Identify which cell holds the provided text, then report its (x, y) central coordinate. 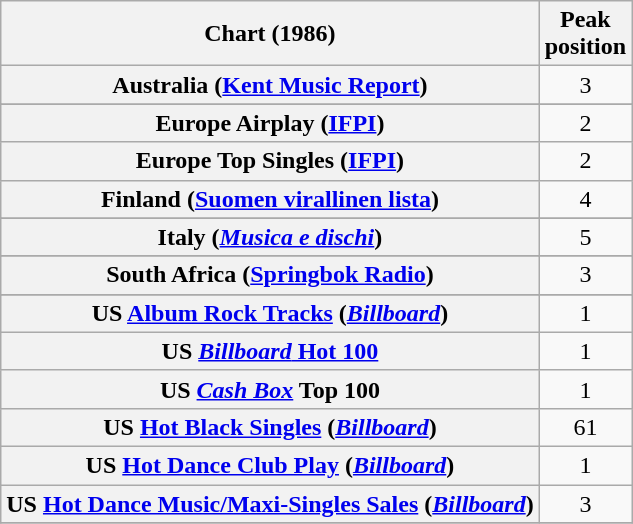
US Album Rock Tracks (Billboard) (270, 313)
US Cash Box Top 100 (270, 389)
Europe Top Singles (IFPI) (270, 161)
US Billboard Hot 100 (270, 351)
Finland (Suomen virallinen lista) (270, 199)
Chart (1986) (270, 34)
US Hot Dance Club Play (Billboard) (270, 465)
Peakposition (585, 34)
61 (585, 427)
Australia (Kent Music Report) (270, 85)
5 (585, 237)
Europe Airplay (IFPI) (270, 123)
South Africa (Springbok Radio) (270, 275)
4 (585, 199)
Italy (Musica e dischi) (270, 237)
US Hot Dance Music/Maxi-Singles Sales (Billboard) (270, 503)
US Hot Black Singles (Billboard) (270, 427)
